Locate the cell with the specified text and output its [X, Y] center coordinate. 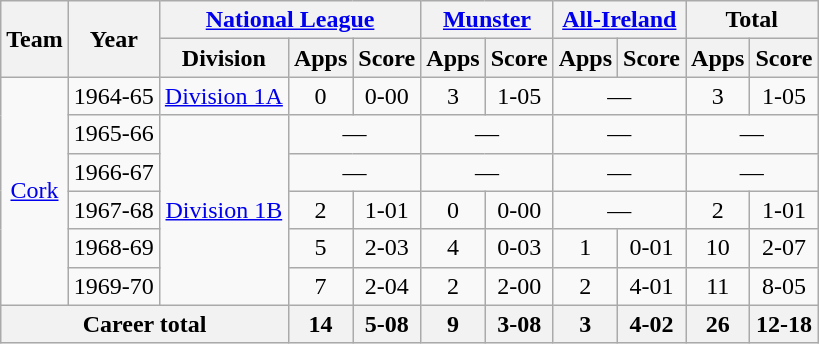
1964-65 [114, 96]
2-07 [784, 248]
4-02 [652, 324]
5 [320, 248]
5-08 [387, 324]
1969-70 [114, 286]
Division 1B [224, 210]
12-18 [784, 324]
2-03 [387, 248]
8-05 [784, 286]
4-01 [652, 286]
26 [718, 324]
0-03 [519, 248]
2-04 [387, 286]
11 [718, 286]
All-Ireland [619, 20]
1 [585, 248]
1968-69 [114, 248]
7 [320, 286]
1965-66 [114, 134]
3-08 [519, 324]
Total [752, 20]
Career total [145, 324]
1966-67 [114, 172]
Cork [35, 191]
10 [718, 248]
Munster [487, 20]
National League [290, 20]
Division 1A [224, 96]
9 [453, 324]
Division [224, 58]
Team [35, 39]
4 [453, 248]
14 [320, 324]
1967-68 [114, 210]
2-00 [519, 286]
0-01 [652, 248]
Year [114, 39]
